Extract the (X, Y) coordinate from the center of the cell holding the provided text.  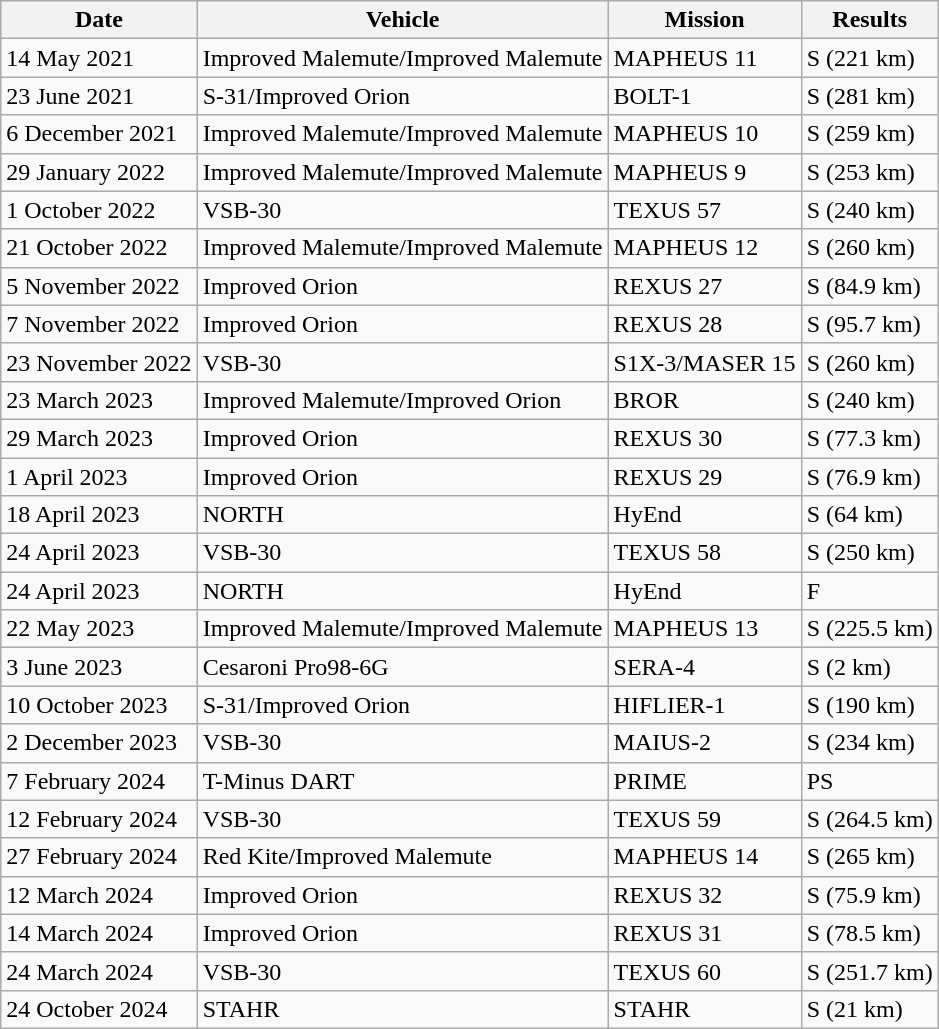
PRIME (704, 781)
MAIUS-2 (704, 743)
REXUS 29 (704, 477)
21 October 2022 (99, 248)
22 May 2023 (99, 629)
S (265 km) (870, 857)
27 February 2024 (99, 857)
S (281 km) (870, 96)
29 March 2023 (99, 438)
10 October 2023 (99, 705)
S (2 km) (870, 667)
TEXUS 59 (704, 819)
S (64 km) (870, 515)
14 May 2021 (99, 58)
S (264.5 km) (870, 819)
29 January 2022 (99, 172)
S (221 km) (870, 58)
23 March 2023 (99, 400)
Improved Malemute/Improved Orion (402, 400)
12 March 2024 (99, 895)
7 February 2024 (99, 781)
REXUS 31 (704, 933)
S (75.9 km) (870, 895)
S (259 km) (870, 134)
REXUS 27 (704, 286)
MAPHEUS 12 (704, 248)
24 October 2024 (99, 1009)
S (78.5 km) (870, 933)
2 December 2023 (99, 743)
Cesaroni Pro98-6G (402, 667)
S (253 km) (870, 172)
REXUS 30 (704, 438)
S (21 km) (870, 1009)
PS (870, 781)
Vehicle (402, 20)
F (870, 591)
3 June 2023 (99, 667)
23 June 2021 (99, 96)
MAPHEUS 9 (704, 172)
S (84.9 km) (870, 286)
Mission (704, 20)
REXUS 28 (704, 324)
24 March 2024 (99, 971)
Results (870, 20)
S (77.3 km) (870, 438)
S (76.9 km) (870, 477)
23 November 2022 (99, 362)
T-Minus DART (402, 781)
BOLT-1 (704, 96)
S (190 km) (870, 705)
S (234 km) (870, 743)
MAPHEUS 11 (704, 58)
HIFLIER-1 (704, 705)
18 April 2023 (99, 515)
Date (99, 20)
TEXUS 57 (704, 210)
7 November 2022 (99, 324)
12 February 2024 (99, 819)
5 November 2022 (99, 286)
REXUS 32 (704, 895)
S (225.5 km) (870, 629)
1 October 2022 (99, 210)
6 December 2021 (99, 134)
S (251.7 km) (870, 971)
1 April 2023 (99, 477)
TEXUS 58 (704, 553)
14 March 2024 (99, 933)
MAPHEUS 13 (704, 629)
SERA-4 (704, 667)
S (95.7 km) (870, 324)
S1X-3/MASER 15 (704, 362)
BROR (704, 400)
MAPHEUS 14 (704, 857)
S (250 km) (870, 553)
Red Kite/Improved Malemute (402, 857)
TEXUS 60 (704, 971)
MAPHEUS 10 (704, 134)
